Determine the [X, Y] coordinate at the center of the cell enclosing the given text.  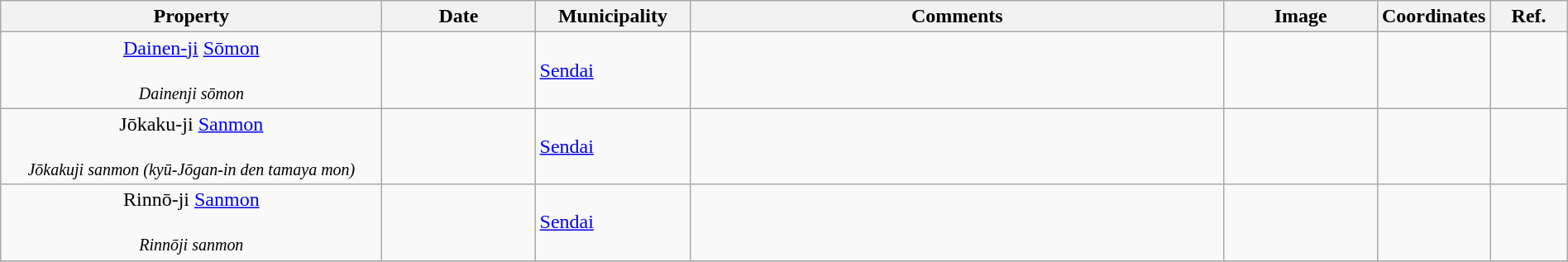
Ref. [1528, 17]
Coordinates [1433, 17]
Dainen-ji SōmonDainenji sōmon [192, 70]
Jōkaku-ji SanmonJōkakuji sanmon (kyū-Jōgan-in den tamaya mon) [192, 146]
Rinnō-ji SanmonRinnōji sanmon [192, 222]
Comments [958, 17]
Date [458, 17]
Property [192, 17]
Image [1301, 17]
Municipality [613, 17]
